From the cell containing the given text, extract its center point as [x, y] coordinate. 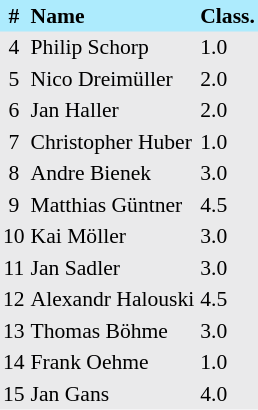
# [14, 16]
8 [14, 174]
12 [14, 300]
Name [113, 16]
10 [14, 236]
Christopher Huber [113, 142]
14 [14, 362]
7 [14, 142]
Jan Sadler [113, 268]
4.0 [228, 394]
5 [14, 79]
Class. [228, 16]
13 [14, 331]
Jan Haller [113, 110]
15 [14, 394]
Frank Oehme [113, 362]
Thomas Böhme [113, 331]
Kai Möller [113, 236]
Nico Dreimüller [113, 79]
9 [14, 205]
Jan Gans [113, 394]
Alexandr Halouski [113, 300]
11 [14, 268]
Matthias Güntner [113, 205]
6 [14, 110]
4 [14, 48]
Andre Bienek [113, 174]
Philip Schorp [113, 48]
